Detect which cell encompasses the target text, then output its [x, y] center coordinate. 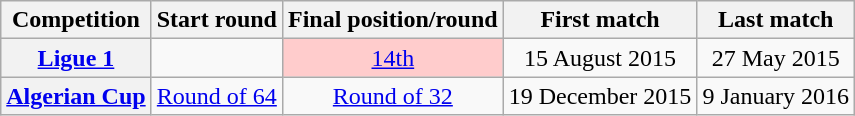
Round of 64 [216, 96]
Final position/round [392, 20]
Algerian Cup [76, 96]
27 May 2015 [776, 58]
Competition [76, 20]
9 January 2016 [776, 96]
15 August 2015 [600, 58]
Round of 32 [392, 96]
14th [392, 58]
Start round [216, 20]
Last match [776, 20]
Ligue 1 [76, 58]
First match [600, 20]
19 December 2015 [600, 96]
